Extract the [X, Y] coordinate from the center of the cell holding the provided text.  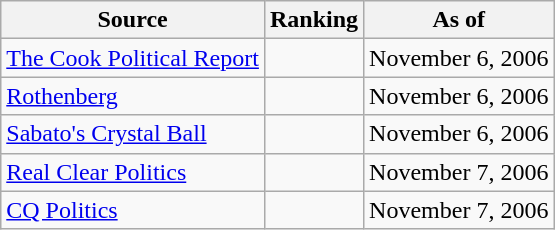
Rothenberg [133, 96]
Real Clear Politics [133, 172]
Source [133, 20]
The Cook Political Report [133, 58]
Ranking [314, 20]
As of [459, 20]
CQ Politics [133, 210]
Sabato's Crystal Ball [133, 134]
